Capture the cell that displays the provided text and extract its (X, Y) central coordinate. 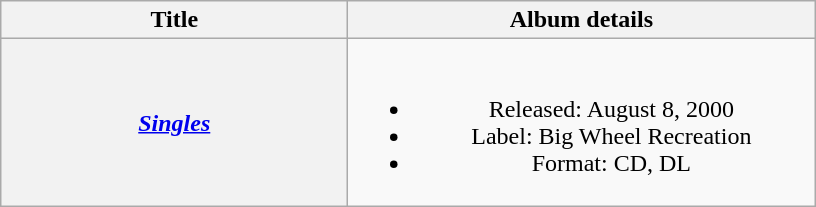
Album details (582, 20)
Singles (174, 122)
Title (174, 20)
Released: August 8, 2000Label: Big Wheel RecreationFormat: CD, DL (582, 122)
